For the text-containing cell, return its midpoint in [X, Y] coordinate format. 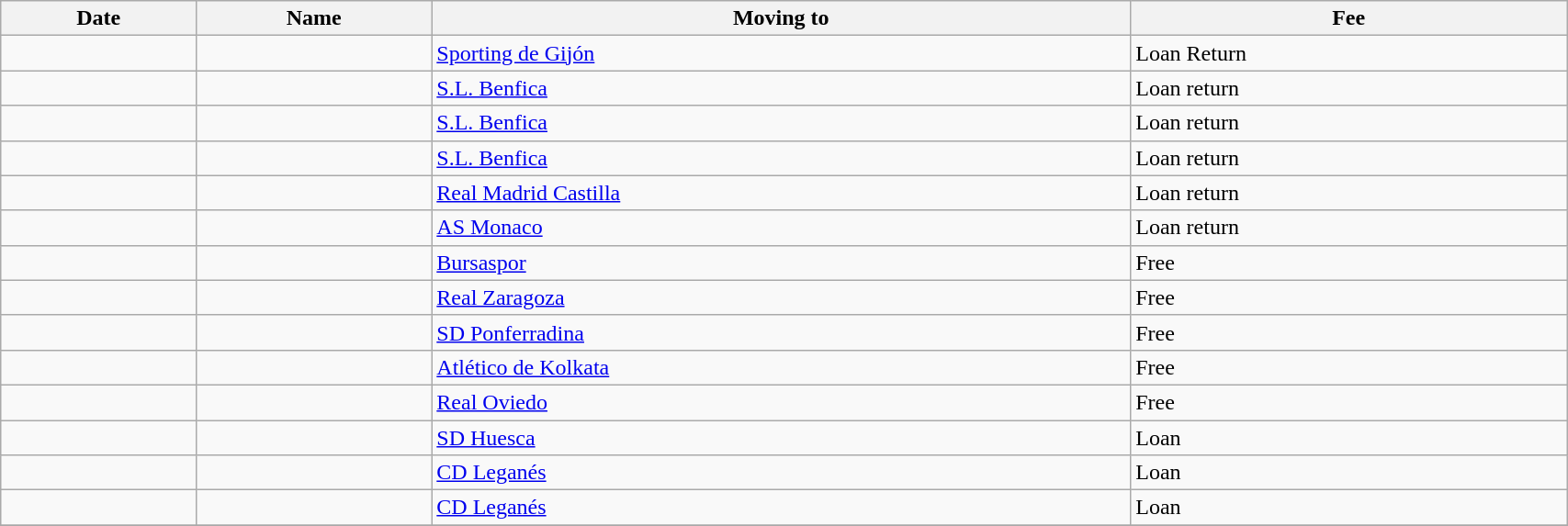
SD Ponferradina [781, 332]
Loan Return [1348, 53]
Name [314, 18]
Real Oviedo [781, 402]
Fee [1348, 18]
SD Huesca [781, 438]
Date [99, 18]
Atlético de Kolkata [781, 367]
Moving to [781, 18]
Bursaspor [781, 263]
AS Monaco [781, 228]
Real Madrid Castilla [781, 193]
Sporting de Gijón [781, 53]
Real Zaragoza [781, 297]
